Return [X, Y] of the center of cell containing provided text 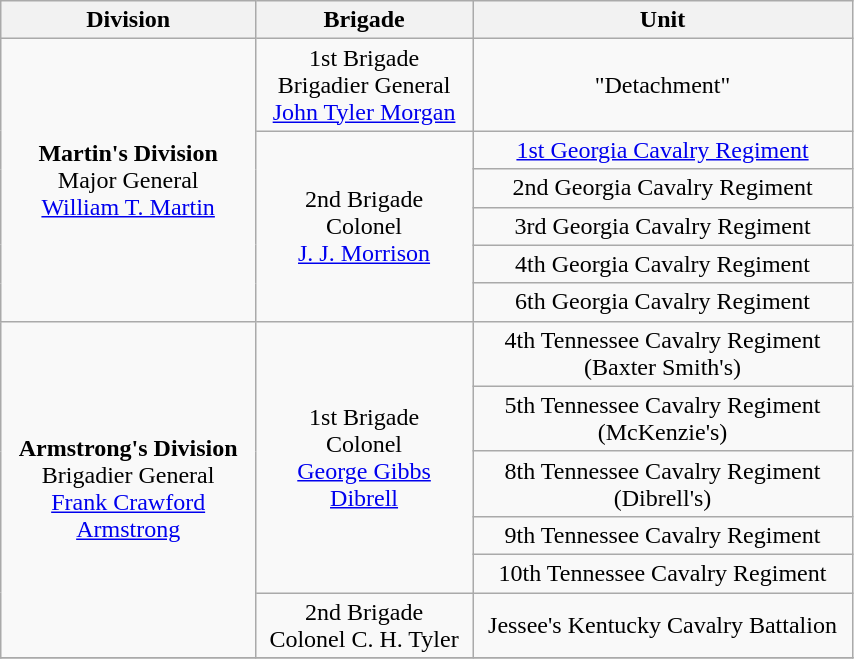
2nd Georgia Cavalry Regiment [663, 188]
5th Tennessee Cavalry Regiment (McKenzie's) [663, 418]
2nd BrigadeColonel C. H. Tyler [364, 624]
8th Tennessee Cavalry Regiment (Dibrell's) [663, 484]
1st Georgia Cavalry Regiment [663, 150]
9th Tennessee Cavalry Regiment [663, 535]
"Detachment" [663, 85]
1st BrigadeColonelGeorge Gibbs Dibrell [364, 456]
1st BrigadeBrigadier GeneralJohn Tyler Morgan [364, 85]
3rd Georgia Cavalry Regiment [663, 226]
Jessee's Kentucky Cavalry Battalion [663, 624]
Brigade [364, 20]
6th Georgia Cavalry Regiment [663, 302]
Armstrong's DivisionBrigadier GeneralFrank Crawford Armstrong [128, 489]
4th Tennessee Cavalry Regiment (Baxter Smith's) [663, 354]
Martin's DivisionMajor GeneralWilliam T. Martin [128, 180]
Unit [663, 20]
Division [128, 20]
4th Georgia Cavalry Regiment [663, 264]
2nd BrigadeColonelJ. J. Morrison [364, 226]
10th Tennessee Cavalry Regiment [663, 573]
